Search for the cell housing the specified text and yield its [x, y] center coordinate. 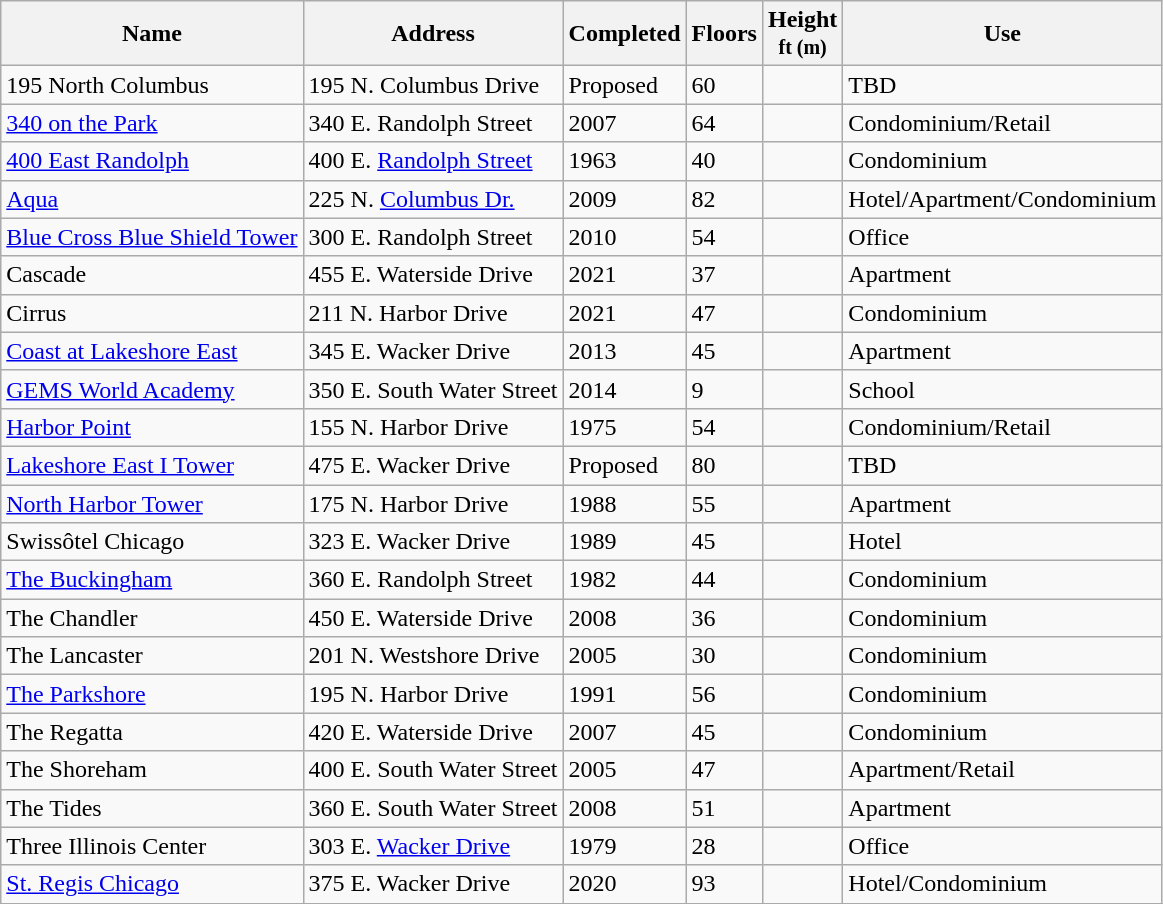
Aqua [152, 199]
195 N. Harbor Drive [433, 694]
Name [152, 34]
175 N. Harbor Drive [433, 503]
300 E. Randolph Street [433, 237]
1963 [624, 161]
School [1002, 389]
Floors [724, 34]
195 North Columbus [152, 85]
The Shoreham [152, 770]
201 N. Westshore Drive [433, 656]
303 E. Wacker Drive [433, 846]
Swissôtel Chicago [152, 542]
Apartment/Retail [1002, 770]
350 E. South Water Street [433, 389]
36 [724, 618]
450 E. Waterside Drive [433, 618]
345 E. Wacker Drive [433, 351]
195 N. Columbus Drive [433, 85]
Blue Cross Blue Shield Tower [152, 237]
2020 [624, 884]
Coast at Lakeshore East [152, 351]
Hotel [1002, 542]
Use [1002, 34]
37 [724, 275]
The Regatta [152, 732]
56 [724, 694]
225 N. Columbus Dr. [433, 199]
Harbor Point [152, 427]
1979 [624, 846]
455 E. Waterside Drive [433, 275]
Hotel/Apartment/Condominium [1002, 199]
Hotel/Condominium [1002, 884]
Three Illinois Center [152, 846]
Completed [624, 34]
64 [724, 123]
1989 [624, 542]
The Chandler [152, 618]
The Parkshore [152, 694]
360 E. South Water Street [433, 808]
1982 [624, 580]
80 [724, 465]
2014 [624, 389]
2013 [624, 351]
155 N. Harbor Drive [433, 427]
North Harbor Tower [152, 503]
340 on the Park [152, 123]
2009 [624, 199]
340 E. Randolph Street [433, 123]
375 E. Wacker Drive [433, 884]
93 [724, 884]
40 [724, 161]
The Buckingham [152, 580]
2010 [624, 237]
30 [724, 656]
1991 [624, 694]
420 E. Waterside Drive [433, 732]
28 [724, 846]
211 N. Harbor Drive [433, 313]
82 [724, 199]
400 E. Randolph Street [433, 161]
323 E. Wacker Drive [433, 542]
Lakeshore East I Tower [152, 465]
60 [724, 85]
The Lancaster [152, 656]
400 East Randolph [152, 161]
Cascade [152, 275]
St. Regis Chicago [152, 884]
400 E. South Water Street [433, 770]
Cirrus [152, 313]
55 [724, 503]
Heightft (m) [802, 34]
1988 [624, 503]
1975 [624, 427]
475 E. Wacker Drive [433, 465]
The Tides [152, 808]
360 E. Randolph Street [433, 580]
Address [433, 34]
51 [724, 808]
GEMS World Academy [152, 389]
44 [724, 580]
9 [724, 389]
